Provide the [X, Y] coordinate of the cell's center where the given text is located.  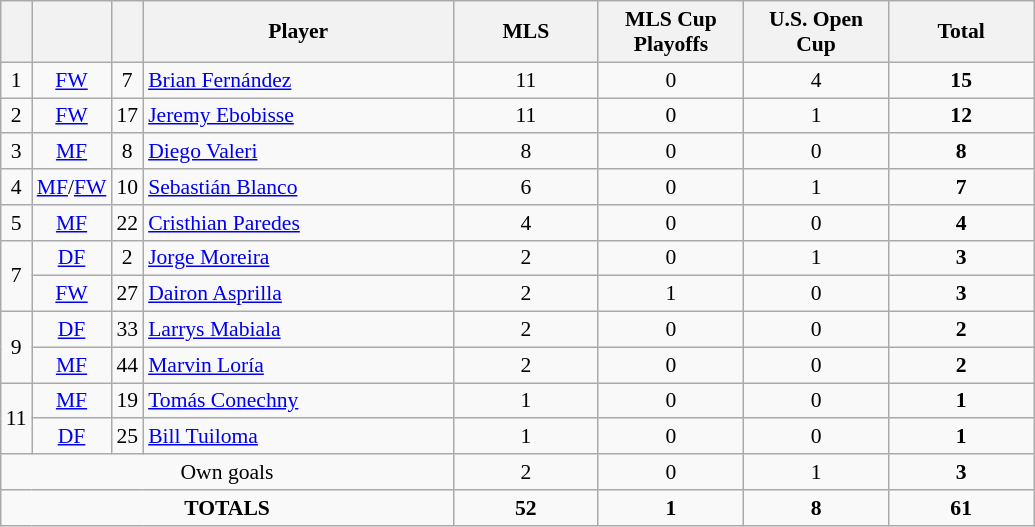
MLS [526, 32]
12 [962, 116]
MF/FW [72, 187]
MLS Cup Playoffs [670, 32]
Jeremy Ebobisse [298, 116]
Brian Fernández [298, 80]
U.S. Open Cup [816, 32]
44 [127, 365]
Cristhian Paredes [298, 223]
10 [127, 187]
Dairon Asprilla [298, 294]
22 [127, 223]
Jorge Moreira [298, 258]
27 [127, 294]
6 [526, 187]
19 [127, 401]
17 [127, 116]
Bill Tuiloma [298, 437]
61 [962, 508]
TOTALS [227, 508]
Total [962, 32]
25 [127, 437]
Marvin Loría [298, 365]
Sebastián Blanco [298, 187]
15 [962, 80]
Tomás Conechny [298, 401]
Player [298, 32]
5 [16, 223]
52 [526, 508]
Diego Valeri [298, 152]
Larrys Mabiala [298, 330]
9 [16, 348]
33 [127, 330]
Own goals [227, 472]
